Capture the cell that displays the provided text and extract its (x, y) central coordinate. 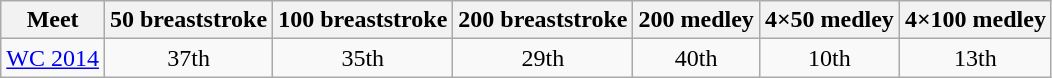
200 medley (696, 20)
10th (829, 58)
13th (975, 58)
29th (543, 58)
200 breaststroke (543, 20)
Meet (53, 20)
37th (188, 58)
35th (363, 58)
4×50 medley (829, 20)
WC 2014 (53, 58)
50 breaststroke (188, 20)
100 breaststroke (363, 20)
40th (696, 58)
4×100 medley (975, 20)
